Return the (x, y) coordinate for the center point of the cell that contains the specified text.  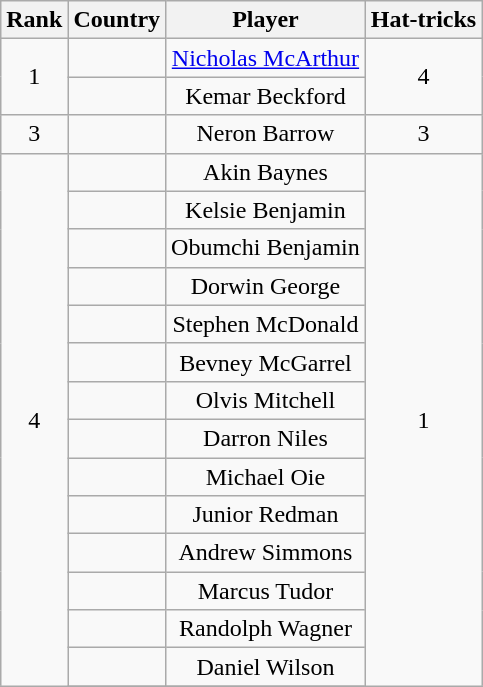
Daniel Wilson (266, 667)
Player (266, 20)
Kelsie Benjamin (266, 210)
Michael Oie (266, 477)
Junior Redman (266, 515)
Country (117, 20)
Rank (34, 20)
Nicholas McArthur (266, 58)
Olvis Mitchell (266, 400)
Neron Barrow (266, 134)
Kemar Beckford (266, 96)
Dorwin George (266, 286)
Andrew Simmons (266, 553)
Bevney McGarrel (266, 362)
Hat-tricks (423, 20)
Stephen McDonald (266, 324)
Marcus Tudor (266, 591)
Akin Baynes (266, 172)
Obumchi Benjamin (266, 248)
Randolph Wagner (266, 629)
Darron Niles (266, 438)
